For the text-containing cell, return its midpoint in (X, Y) coordinate format. 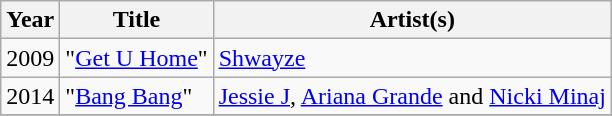
Title (136, 20)
"Get U Home" (136, 58)
2009 (30, 58)
Jessie J, Ariana Grande and Nicki Minaj (412, 96)
"Bang Bang" (136, 96)
2014 (30, 96)
Artist(s) (412, 20)
Shwayze (412, 58)
Year (30, 20)
